Find where the given text appears and provide that cell's center as (X, Y) coordinate. 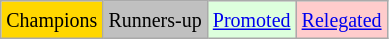
Relegated (342, 20)
Runners-up (155, 20)
Promoted (252, 20)
Champions (52, 20)
